Locate the cell with the specified text and output its (X, Y) center coordinate. 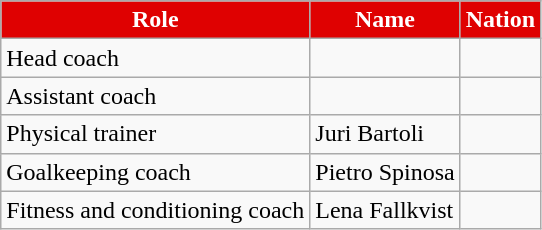
Assistant coach (156, 96)
Fitness and conditioning coach (156, 210)
Lena Fallkvist (385, 210)
Juri Bartoli (385, 134)
Nation (500, 20)
Name (385, 20)
Pietro Spinosa (385, 172)
Goalkeeping coach (156, 172)
Physical trainer (156, 134)
Role (156, 20)
Head coach (156, 58)
